Identify which cell holds the provided text, then report its (X, Y) central coordinate. 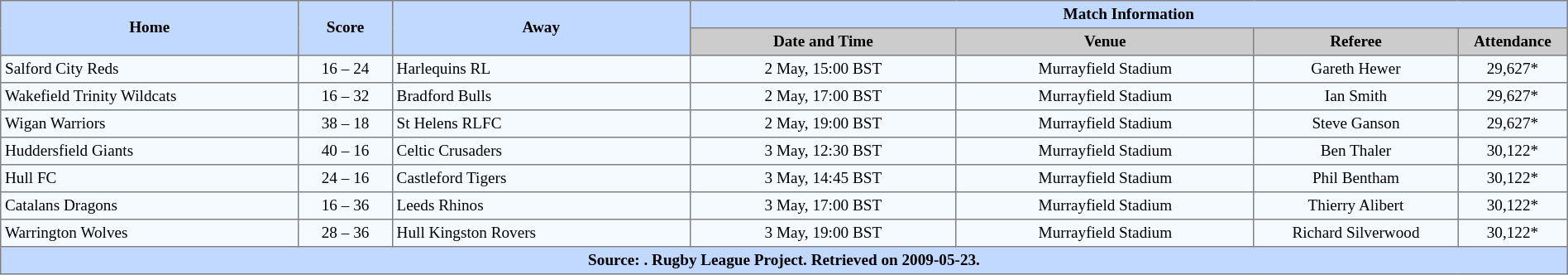
Away (541, 28)
Catalans Dragons (150, 205)
Steve Ganson (1355, 124)
Leeds Rhinos (541, 205)
Score (346, 28)
24 – 16 (346, 179)
3 May, 17:00 BST (823, 205)
Date and Time (823, 41)
Castleford Tigers (541, 179)
Richard Silverwood (1355, 234)
2 May, 19:00 BST (823, 124)
Ian Smith (1355, 96)
Venue (1105, 41)
2 May, 17:00 BST (823, 96)
3 May, 14:45 BST (823, 179)
Bradford Bulls (541, 96)
2 May, 15:00 BST (823, 70)
Warrington Wolves (150, 234)
Gareth Hewer (1355, 70)
3 May, 12:30 BST (823, 151)
Attendance (1513, 41)
16 – 24 (346, 70)
Phil Bentham (1355, 179)
Wakefield Trinity Wildcats (150, 96)
40 – 16 (346, 151)
Match Information (1128, 15)
Source: . Rugby League Project. Retrieved on 2009-05-23. (784, 260)
Referee (1355, 41)
Thierry Alibert (1355, 205)
Hull Kingston Rovers (541, 234)
Wigan Warriors (150, 124)
Hull FC (150, 179)
38 – 18 (346, 124)
Ben Thaler (1355, 151)
Huddersfield Giants (150, 151)
Celtic Crusaders (541, 151)
28 – 36 (346, 234)
16 – 36 (346, 205)
St Helens RLFC (541, 124)
16 – 32 (346, 96)
Home (150, 28)
Harlequins RL (541, 70)
Salford City Reds (150, 70)
3 May, 19:00 BST (823, 234)
